Find where the given text appears and provide that cell's center as (x, y) coordinate. 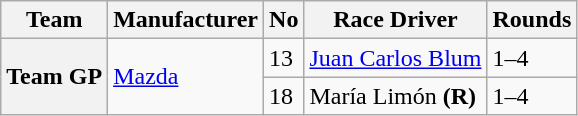
Rounds (532, 20)
Manufacturer (186, 20)
No (284, 20)
Mazda (186, 77)
María Limón (R) (396, 96)
13 (284, 58)
Team (54, 20)
Juan Carlos Blum (396, 58)
18 (284, 96)
Race Driver (396, 20)
Team GP (54, 77)
